Detect which cell encompasses the target text, then output its (x, y) center coordinate. 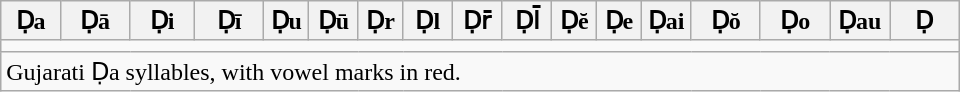
Ḍŏ (726, 21)
Ḍu (286, 21)
Ḍā (95, 21)
Ḍau (860, 21)
Ḍo (795, 21)
Ḍĕ (574, 21)
Ḍl (428, 21)
Ḍū (334, 21)
Ḍi (162, 21)
Gujarati Ḍa syllables, with vowel marks in red. (480, 71)
Ḍr (380, 21)
Ḍ (925, 21)
Ḍl̄ (527, 21)
Ḍī (229, 21)
Ḍai (666, 21)
Ḍe (620, 21)
Ḍr̄ (478, 21)
Ḍa (31, 21)
